Locate the cell with the specified text and output its (X, Y) center coordinate. 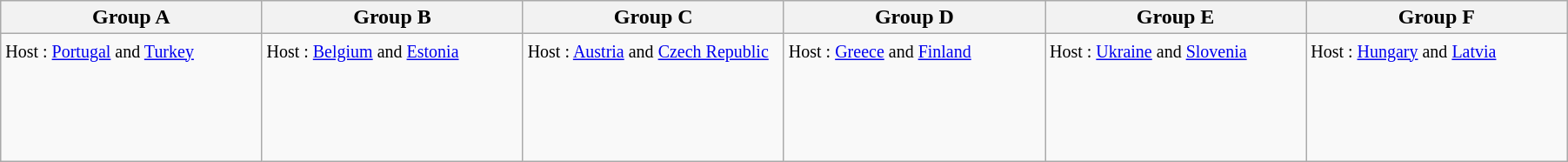
Group D (914, 17)
Host : Portugal and Turkey (131, 98)
Host : Hungary and Latvia (1437, 98)
Host : Greece and Finland (914, 98)
Group C (653, 17)
Group E (1176, 17)
Host : Belgium and Estonia (392, 98)
Group B (392, 17)
Host : Ukraine and Slovenia (1176, 98)
Group F (1437, 17)
Group A (131, 17)
Host : Austria and Czech Republic (653, 98)
